Find where the given text appears and provide that cell's center as (X, Y) coordinate. 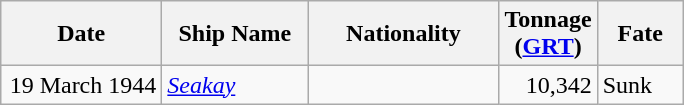
Tonnage (GRT) (548, 34)
Date (82, 34)
10,342 (548, 85)
Fate (640, 34)
19 March 1944 (82, 85)
Nationality (404, 34)
Ship Name (235, 34)
Seakay (235, 85)
Sunk (640, 85)
